Locate the cell with the specified text and output its [x, y] center coordinate. 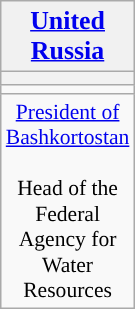
President of BashkortostanHead of the Federal Agency forWater Resources [68, 202]
United Russia [68, 36]
